Output the [x, y] coordinate of the center of the cell containing the given text.  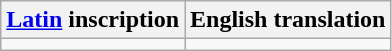
English translation [288, 20]
Latin inscription [93, 20]
